Extract the [x, y] coordinate from the center of the cell holding the provided text.  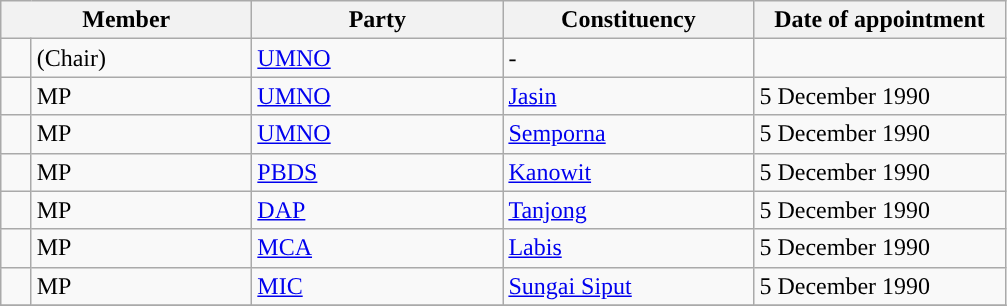
Jasin [628, 96]
MCA [378, 248]
Tanjong [628, 210]
Constituency [628, 20]
Semporna [628, 134]
- [628, 58]
Labis [628, 248]
Sungai Siput [628, 286]
Kanowit [628, 172]
Date of appointment [880, 20]
Party [378, 20]
DAP [378, 210]
(Chair) [142, 58]
Member [126, 20]
PBDS [378, 172]
MIC [378, 286]
